Return the [x, y] coordinate for the center point of the cell that contains the specified text.  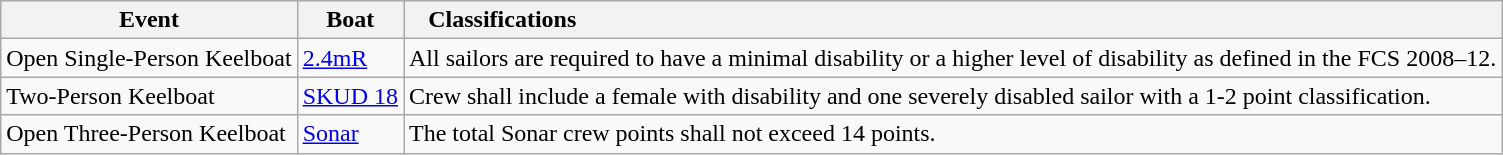
Open Three-Person Keelboat [149, 134]
Classifications [953, 20]
SKUD 18 [350, 96]
Two-Person Keelboat [149, 96]
Open Single-Person Keelboat [149, 58]
Crew shall include a female with disability and one severely disabled sailor with a 1-2 point classification. [953, 96]
All sailors are required to have a minimal disability or a higher level of disability as defined in the FCS 2008–12. [953, 58]
The total Sonar crew points shall not exceed 14 points. [953, 134]
2.4mR [350, 58]
Boat [350, 20]
Sonar [350, 134]
Event [149, 20]
